Locate the cell with the specified text and output its (X, Y) center coordinate. 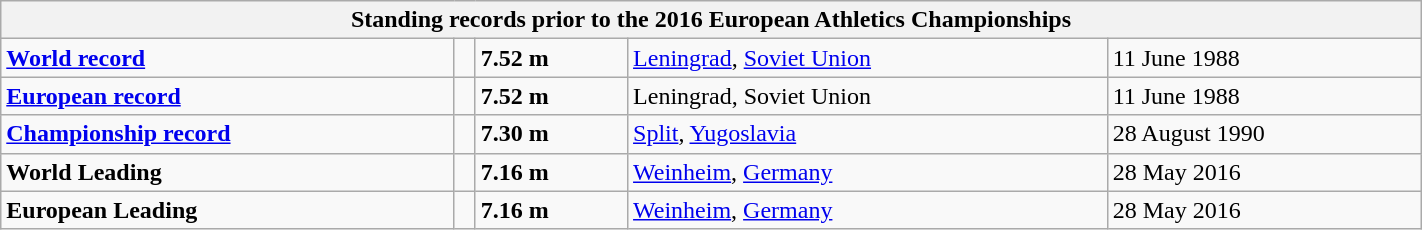
Split, Yugoslavia (868, 134)
28 August 1990 (1264, 134)
World record (228, 58)
Championship record (228, 134)
7.30 m (551, 134)
Standing records prior to the 2016 European Athletics Championships (711, 20)
European Leading (228, 210)
European record (228, 96)
World Leading (228, 172)
